Provide the (X, Y) coordinate of the cell's center where the given text is located.  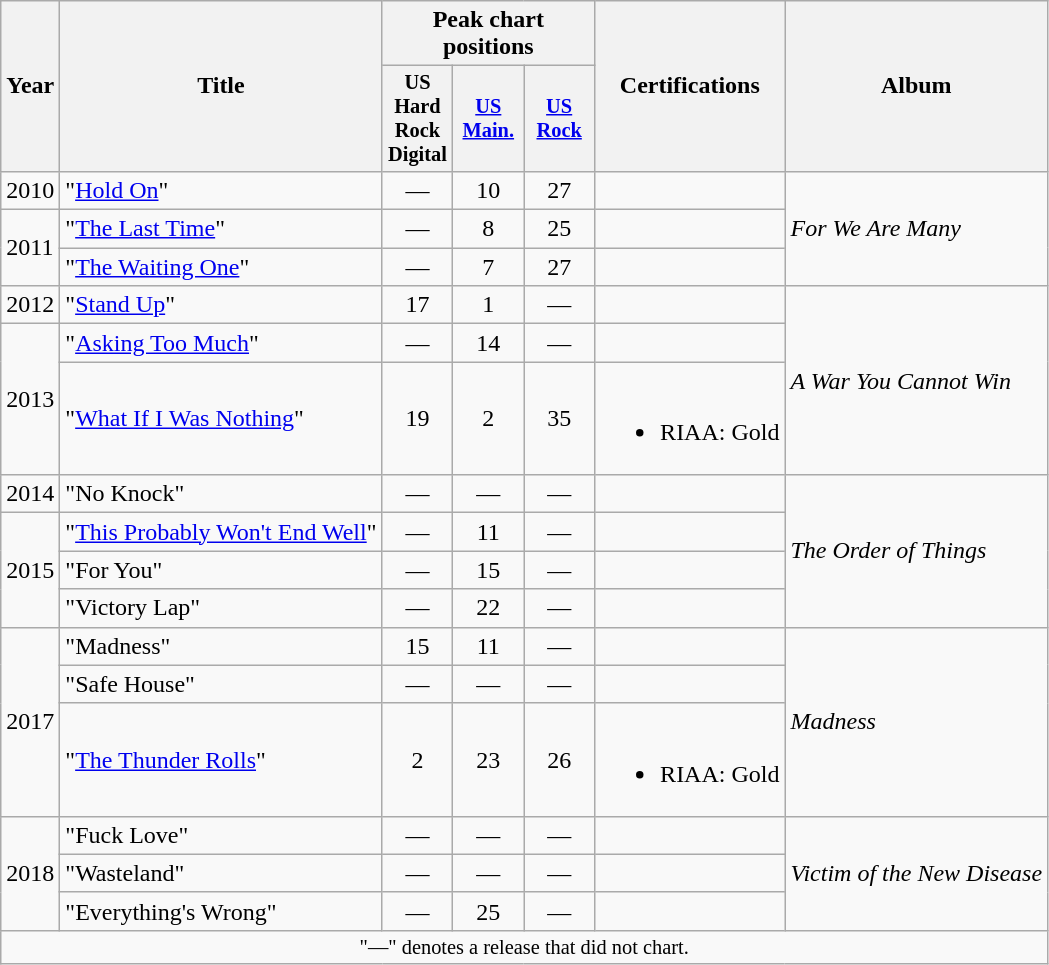
2012 (30, 305)
23 (488, 760)
"—" denotes a release that did not chart. (524, 947)
2013 (30, 400)
"Victory Lap" (221, 608)
USRock (560, 119)
22 (488, 608)
US Hard Rock Digital (418, 119)
"The Waiting One" (221, 267)
Peak chart positions (488, 34)
"Wasteland" (221, 873)
Album (916, 86)
Victim of the New Disease (916, 873)
"Fuck Love" (221, 835)
USMain. (488, 119)
2014 (30, 494)
2010 (30, 190)
For We Are Many (916, 228)
"The Last Time" (221, 229)
"Safe House" (221, 684)
17 (418, 305)
7 (488, 267)
"Hold On" (221, 190)
19 (418, 418)
"Everything's Wrong" (221, 911)
2018 (30, 873)
"For You" (221, 570)
"The Thunder Rolls" (221, 760)
Certifications (690, 86)
8 (488, 229)
1 (488, 305)
Title (221, 86)
"Madness" (221, 646)
"Stand Up" (221, 305)
"This Probably Won't End Well" (221, 532)
2015 (30, 570)
35 (560, 418)
"What If I Was Nothing" (221, 418)
Madness (916, 722)
Year (30, 86)
10 (488, 190)
The Order of Things (916, 551)
"Asking Too Much" (221, 343)
2011 (30, 248)
26 (560, 760)
A War You Cannot Win (916, 380)
"No Knock" (221, 494)
14 (488, 343)
2017 (30, 722)
